Locate the cell with the specified text and output its [x, y] center coordinate. 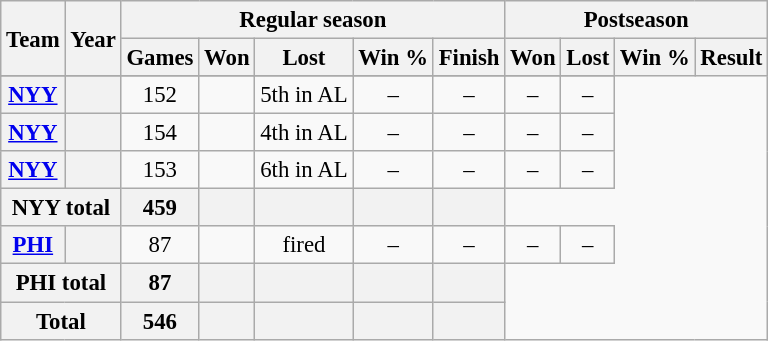
459 [160, 208]
Result [732, 58]
153 [160, 170]
Year [93, 38]
NYY total [61, 208]
Team [33, 38]
4th in AL [304, 133]
546 [160, 321]
Games [160, 58]
fired [304, 245]
152 [160, 95]
154 [160, 133]
PHI total [61, 283]
PHI [33, 245]
Total [61, 321]
5th in AL [304, 95]
Regular season [313, 20]
Finish [468, 58]
6th in AL [304, 170]
Postseason [636, 20]
